For the text-containing cell, return its midpoint in [X, Y] coordinate format. 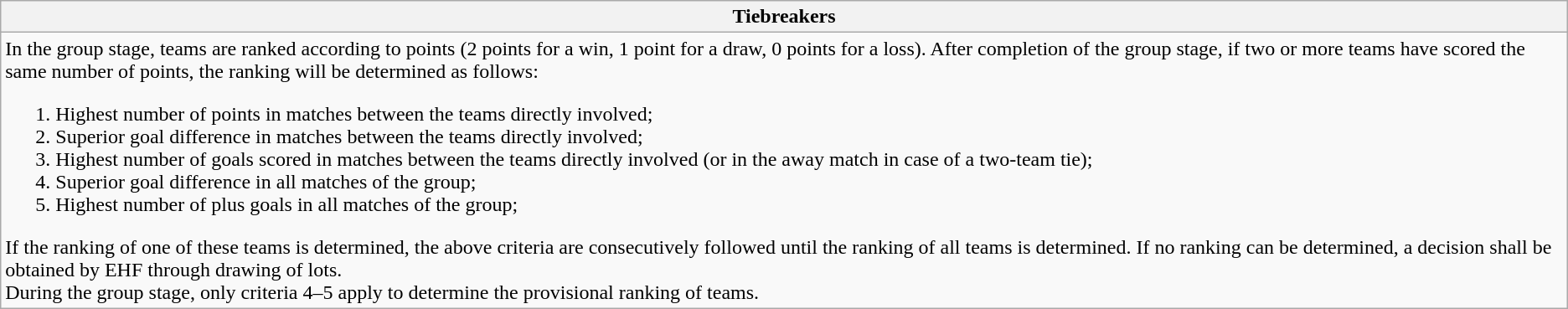
Tiebreakers [784, 17]
